Determine the (x, y) coordinate at the center of the cell enclosing the given text.  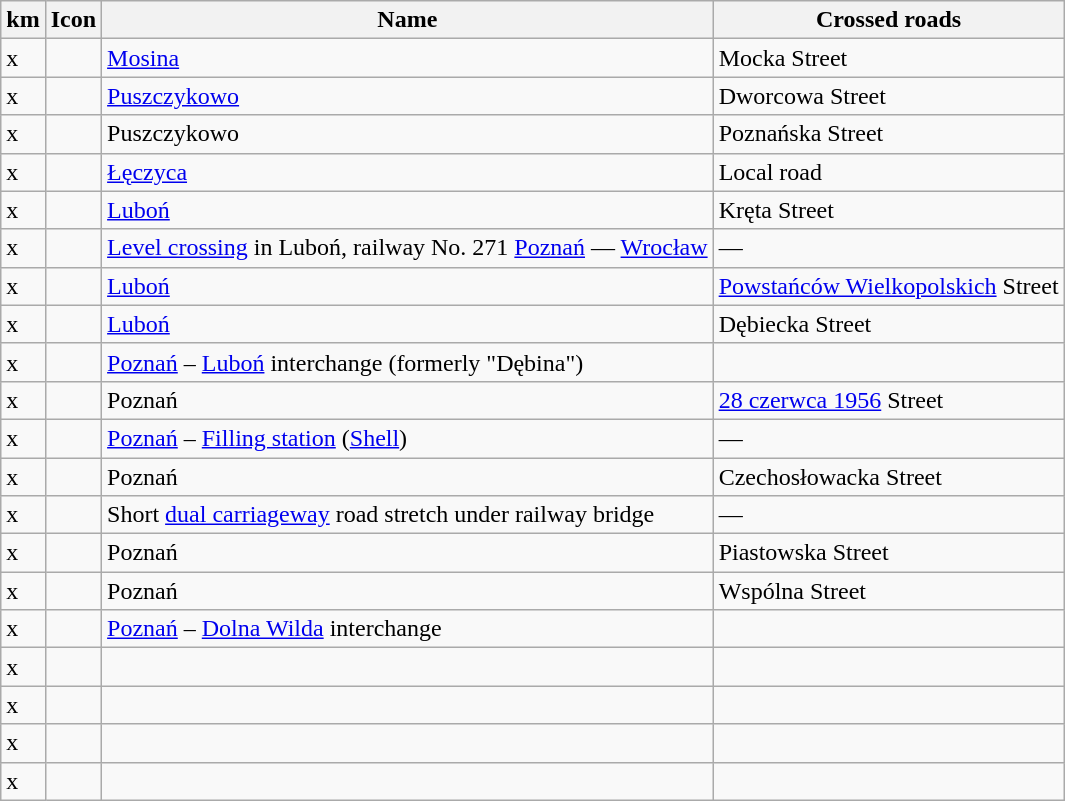
Dębiecka Street (888, 324)
Local road (888, 172)
Poznań – Luboń interchange (formerly "Dębina") (408, 362)
Poznańska Street (888, 134)
28 czerwca 1956 Street (888, 400)
Powstańców Wielkopolskich Street (888, 286)
Name (408, 20)
Mosina (408, 58)
Crossed roads (888, 20)
Level crossing in Luboń, railway No. 271 Poznań — Wrocław (408, 248)
Mocka Street (888, 58)
Poznań – Dolna Wilda interchange (408, 629)
Wspólna Street (888, 591)
km (23, 20)
Icon (73, 20)
Czechosłowacka Street (888, 477)
Poznań – Filling station (Shell) (408, 438)
Łęczyca (408, 172)
Dworcowa Street (888, 96)
Kręta Street (888, 210)
Piastowska Street (888, 553)
Short dual carriageway road stretch under railway bridge (408, 515)
